Output the [X, Y] coordinate of the center of the cell containing the given text.  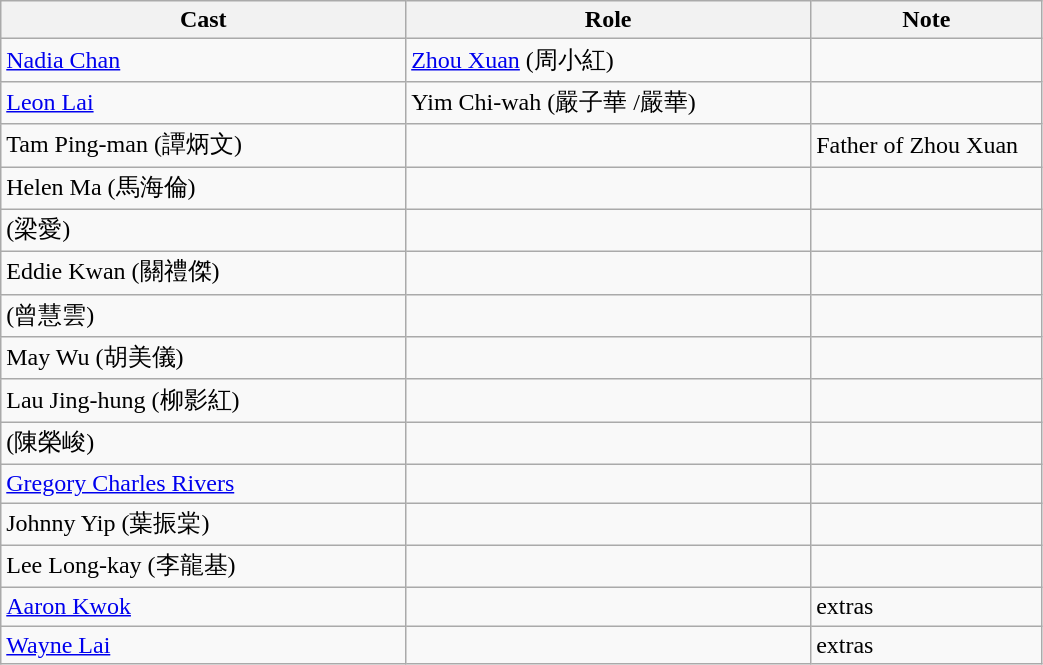
May Wu (胡美儀) [204, 358]
Zhou Xuan (周小紅) [608, 60]
Leon Lai [204, 102]
(梁愛) [204, 230]
Tam Ping-man (譚炳文) [204, 146]
Father of Zhou Xuan [926, 146]
Eddie Kwan (關禮傑) [204, 274]
Note [926, 20]
(曾慧雲) [204, 316]
Gregory Charles Rivers [204, 483]
Johnny Yip (葉振棠) [204, 524]
Aaron Kwok [204, 607]
Lee Long-kay (李龍基) [204, 566]
(陳榮峻) [204, 444]
Nadia Chan [204, 60]
Helen Ma (馬海倫) [204, 188]
Lau Jing-hung (柳影紅) [204, 400]
Wayne Lai [204, 645]
Role [608, 20]
Cast [204, 20]
Yim Chi-wah (嚴子華 /嚴華) [608, 102]
